Extract the (X, Y) coordinate from the center of the cell holding the provided text.  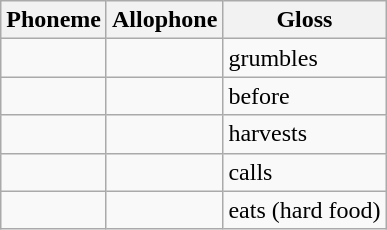
Phoneme (54, 20)
calls (304, 172)
harvests (304, 134)
eats (hard food) (304, 210)
before (304, 96)
grumbles (304, 58)
Allophone (164, 20)
Gloss (304, 20)
